Search for the cell housing the specified text and yield its [x, y] center coordinate. 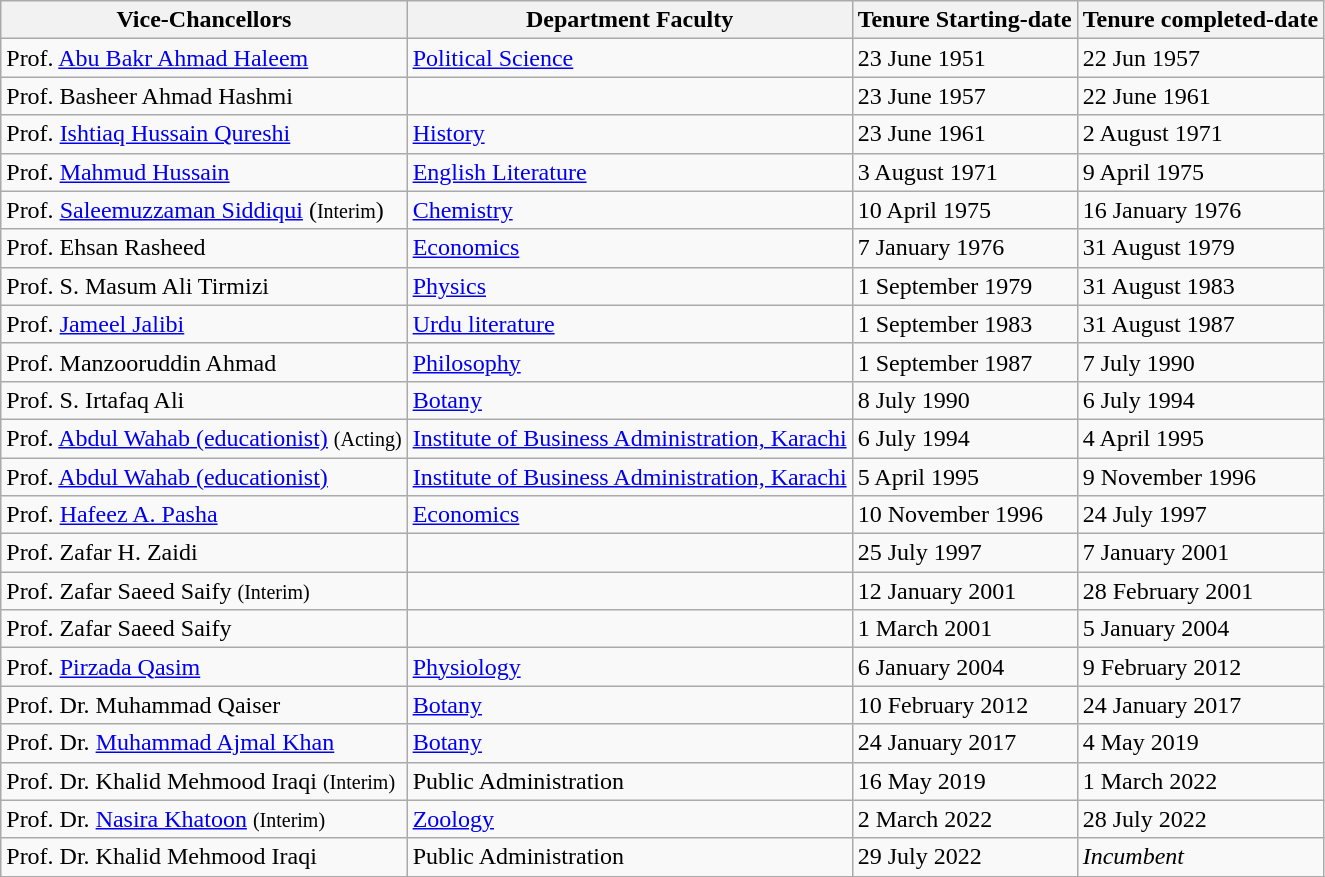
12 January 2001 [964, 591]
Prof. Dr. Khalid Mehmood Iraqi (Interim) [204, 781]
Zoology [630, 819]
1 March 2001 [964, 629]
31 August 1987 [1200, 324]
4 April 1995 [1200, 438]
7 January 1976 [964, 248]
23 June 1957 [964, 96]
22 Jun 1957 [1200, 58]
9 November 1996 [1200, 477]
3 August 1971 [964, 172]
Prof. Dr. Muhammad Ajmal Khan [204, 743]
Political Science [630, 58]
29 July 2022 [964, 857]
31 August 1983 [1200, 286]
6 January 2004 [964, 667]
7 July 1990 [1200, 362]
Prof. Zafar H. Zaidi [204, 553]
7 January 2001 [1200, 553]
1 September 1979 [964, 286]
1 September 1983 [964, 324]
2 March 2022 [964, 819]
English Literature [630, 172]
Prof. S. Irtafaq Ali [204, 400]
Prof. Dr. Khalid Mehmood Iraqi [204, 857]
Prof. Jameel Jalibi [204, 324]
24 July 1997 [1200, 515]
Prof. Dr. Nasira Khatoon (Interim) [204, 819]
23 June 1961 [964, 134]
Incumbent [1200, 857]
23 June 1951 [964, 58]
Prof. Ishtiaq Hussain Qureshi [204, 134]
Prof. Ehsan Rasheed [204, 248]
Prof. Mahmud Hussain [204, 172]
5 January 2004 [1200, 629]
Urdu literature [630, 324]
10 November 1996 [964, 515]
Prof. Abdul Wahab (educationist) [204, 477]
16 January 1976 [1200, 210]
Physics [630, 286]
Prof. Abdul Wahab (educationist) (Acting) [204, 438]
22 June 1961 [1200, 96]
Tenure Starting-date [964, 20]
9 February 2012 [1200, 667]
Prof. S. Masum Ali Tirmizi [204, 286]
Chemistry [630, 210]
9 April 1975 [1200, 172]
Prof. Zafar Saeed Saify [204, 629]
1 September 1987 [964, 362]
28 July 2022 [1200, 819]
Prof. Hafeez A. Pasha [204, 515]
Physiology [630, 667]
28 February 2001 [1200, 591]
1 March 2022 [1200, 781]
Vice-Chancellors [204, 20]
16 May 2019 [964, 781]
Prof. Saleemuzzaman Siddiqui (Interim) [204, 210]
Prof. Pirzada Qasim [204, 667]
Prof. Zafar Saeed Saify (Interim) [204, 591]
Department Faculty [630, 20]
25 July 1997 [964, 553]
5 April 1995 [964, 477]
History [630, 134]
Prof. Abu Bakr Ahmad Haleem [204, 58]
4 May 2019 [1200, 743]
Prof. Dr. Muhammad Qaiser [204, 705]
Prof. Basheer Ahmad Hashmi [204, 96]
10 February 2012 [964, 705]
31 August 1979 [1200, 248]
2 August 1971 [1200, 134]
Tenure completed-date [1200, 20]
10 April 1975 [964, 210]
Prof. Manzooruddin Ahmad [204, 362]
8 July 1990 [964, 400]
Philosophy [630, 362]
